Search for the cell housing the specified text and yield its (X, Y) center coordinate. 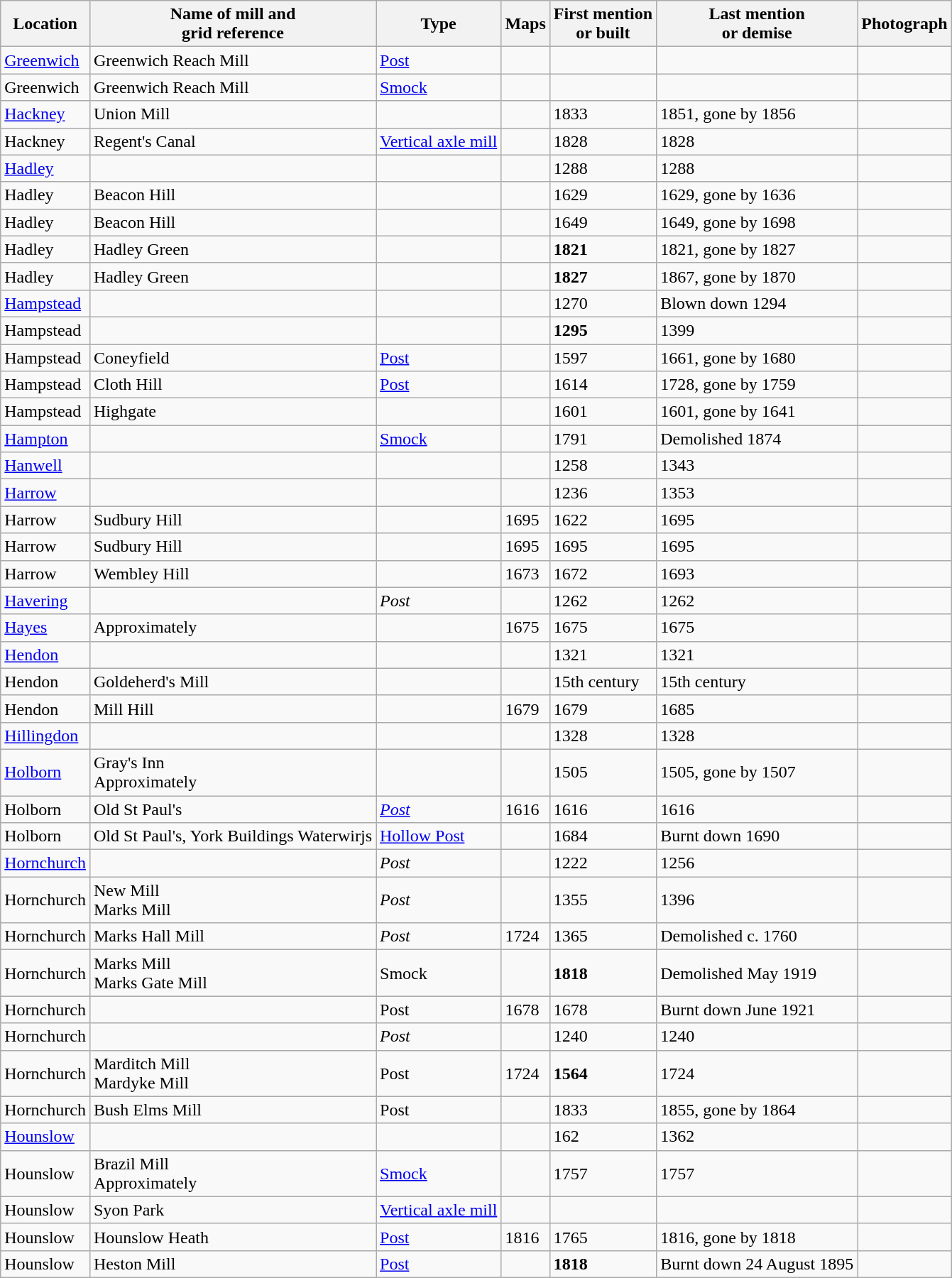
1649, gone by 1698 (757, 222)
Maps (525, 24)
1827 (603, 276)
1614 (603, 385)
1353 (757, 493)
Photograph (904, 24)
1661, gone by 1680 (757, 357)
1672 (603, 574)
Havering (45, 601)
1362 (757, 1137)
1258 (603, 466)
Heston Mill (233, 1264)
Regent's Canal (233, 141)
1855, gone by 1864 (757, 1110)
Highgate (233, 412)
1629, gone by 1636 (757, 195)
Name of mill andgrid reference (233, 24)
Mill Hill (233, 709)
1649 (603, 222)
1685 (757, 709)
Blown down 1294 (757, 303)
Demolished May 1919 (757, 973)
1396 (757, 900)
Hanwell (45, 466)
Burnt down June 1921 (757, 1010)
1256 (757, 863)
1505, gone by 1507 (757, 772)
Hollow Post (439, 836)
Cloth Hill (233, 385)
1295 (603, 330)
1505 (603, 772)
1365 (603, 936)
1728, gone by 1759 (757, 385)
1622 (603, 520)
Demolished c. 1760 (757, 936)
1601, gone by 1641 (757, 412)
Hayes (45, 628)
1821, gone by 1827 (757, 249)
1867, gone by 1870 (757, 276)
Old St Paul's (233, 809)
Location (45, 24)
Old St Paul's, York Buildings Waterwirjs (233, 836)
Wembley Hill (233, 574)
1601 (603, 412)
Gray's InnApproximately (233, 772)
Goldeherd's Mill (233, 682)
Last mention or demise (757, 24)
1851, gone by 1856 (757, 114)
1222 (603, 863)
Demolished 1874 (757, 439)
1564 (603, 1074)
1791 (603, 439)
Bush Elms Mill (233, 1110)
1684 (603, 836)
1765 (603, 1237)
1355 (603, 900)
Burnt down 1690 (757, 836)
1597 (603, 357)
New MillMarks Mill (233, 900)
Hillingdon (45, 736)
1673 (525, 574)
Burnt down 24 August 1895 (757, 1264)
Hounslow Heath (233, 1237)
1629 (603, 195)
1816, gone by 1818 (757, 1237)
Union Mill (233, 114)
1270 (603, 303)
Approximately (233, 628)
1693 (757, 574)
Marks Hall Mill (233, 936)
Coneyfield (233, 357)
162 (603, 1137)
First mentionor built (603, 24)
Marditch MillMardyke Mill (233, 1074)
Brazil MillApproximately (233, 1173)
1236 (603, 493)
Syon Park (233, 1210)
1399 (757, 330)
Type (439, 24)
Marks MillMarks Gate Mill (233, 973)
1343 (757, 466)
Hampton (45, 439)
1821 (603, 249)
1816 (525, 1237)
